Return (x, y) of the center of cell containing provided text 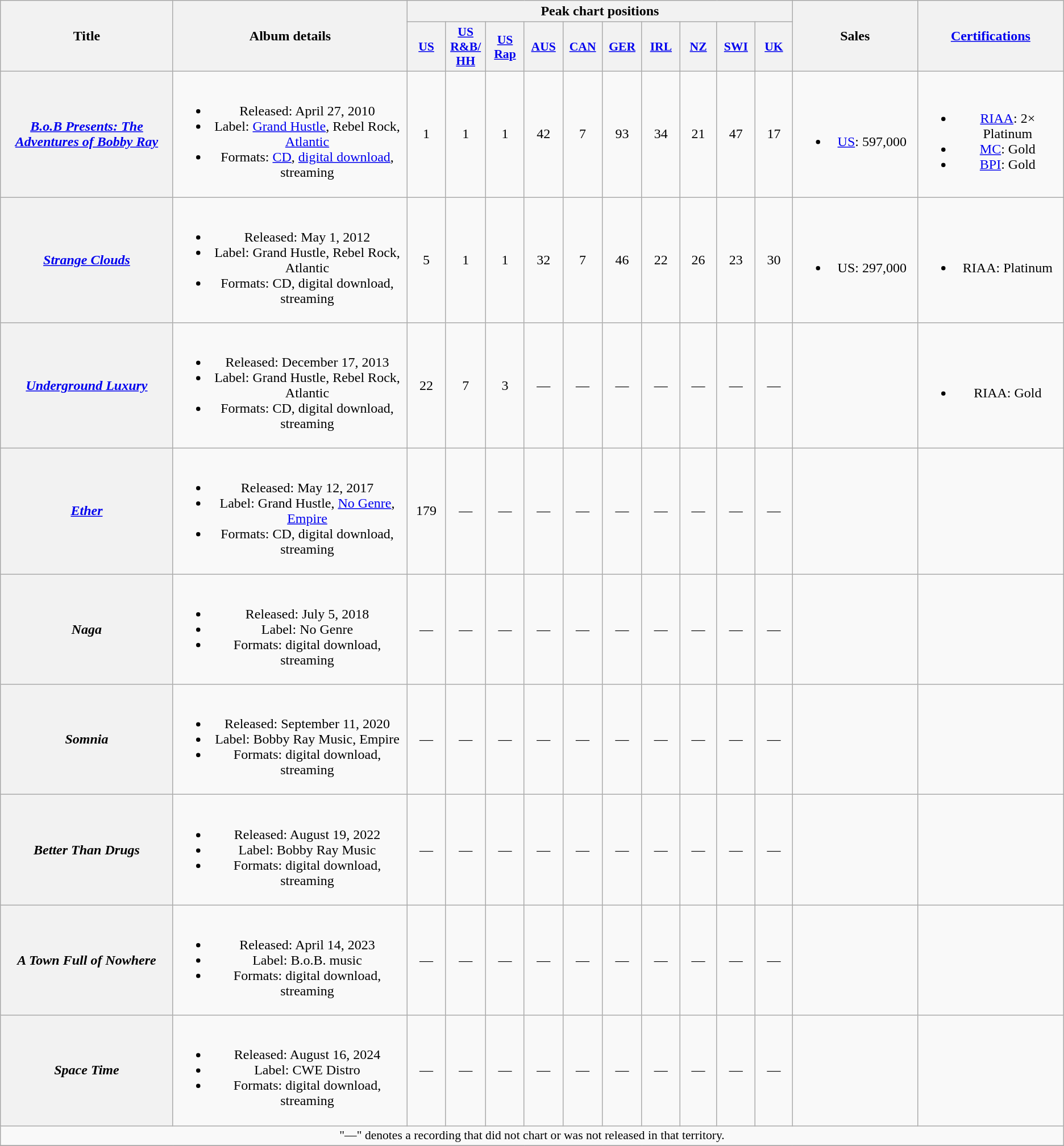
CAN (582, 47)
Sales (855, 36)
47 (736, 134)
93 (622, 134)
Released: August 19, 2022Label: Bobby Ray MusicFormats: digital download, streaming (290, 850)
A Town Full of Nowhere (86, 960)
Album details (290, 36)
Ether (86, 512)
NZ (698, 47)
42 (543, 134)
Better Than Drugs (86, 850)
5 (426, 259)
179 (426, 512)
30 (774, 259)
23 (736, 259)
Released: April 14, 2023Label: B.o.B. musicFormats: digital download, streaming (290, 960)
RIAA: Gold (990, 385)
US (426, 47)
Space Time (86, 1070)
32 (543, 259)
Released: July 5, 2018Label: No GenreFormats: digital download, streaming (290, 629)
Somnia (86, 740)
17 (774, 134)
3 (505, 385)
AUS (543, 47)
46 (622, 259)
Released: December 17, 2013Label: Grand Hustle, Rebel Rock, AtlanticFormats: CD, digital download, streaming (290, 385)
GER (622, 47)
"—" denotes a recording that did not chart or was not released in that territory. (532, 1136)
B.o.B Presents: The Adventures of Bobby Ray (86, 134)
Certifications (990, 36)
US: 597,000 (855, 134)
Underground Luxury (86, 385)
Strange Clouds (86, 259)
21 (698, 134)
RIAA: Platinum (990, 259)
34 (660, 134)
26 (698, 259)
RIAA: 2× PlatinumMC: GoldBPI: Gold (990, 134)
UK (774, 47)
US Rap (505, 47)
IRL (660, 47)
USR&B/HH (465, 47)
SWI (736, 47)
Peak chart positions (600, 11)
Title (86, 36)
US: 297,000 (855, 259)
Released: May 12, 2017Label: Grand Hustle, No Genre, EmpireFormats: CD, digital download, streaming (290, 512)
Released: April 27, 2010Label: Grand Hustle, Rebel Rock, AtlanticFormats: CD, digital download, streaming (290, 134)
Released: September 11, 2020Label: Bobby Ray Music, EmpireFormats: digital download, streaming (290, 740)
Naga (86, 629)
Released: August 16, 2024Label: CWE DistroFormats: digital download, streaming (290, 1070)
Released: May 1, 2012Label: Grand Hustle, Rebel Rock, AtlanticFormats: CD, digital download, streaming (290, 259)
